Return (X, Y) of the center of cell containing provided text 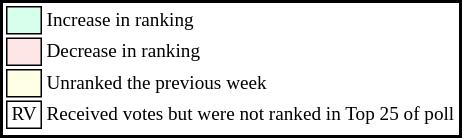
RV (24, 114)
Received votes but were not ranked in Top 25 of poll (250, 114)
Decrease in ranking (250, 52)
Unranked the previous week (250, 83)
Increase in ranking (250, 20)
